Pinpoint the cell where the given text exists, returning its [x, y] midpoint coordinate. 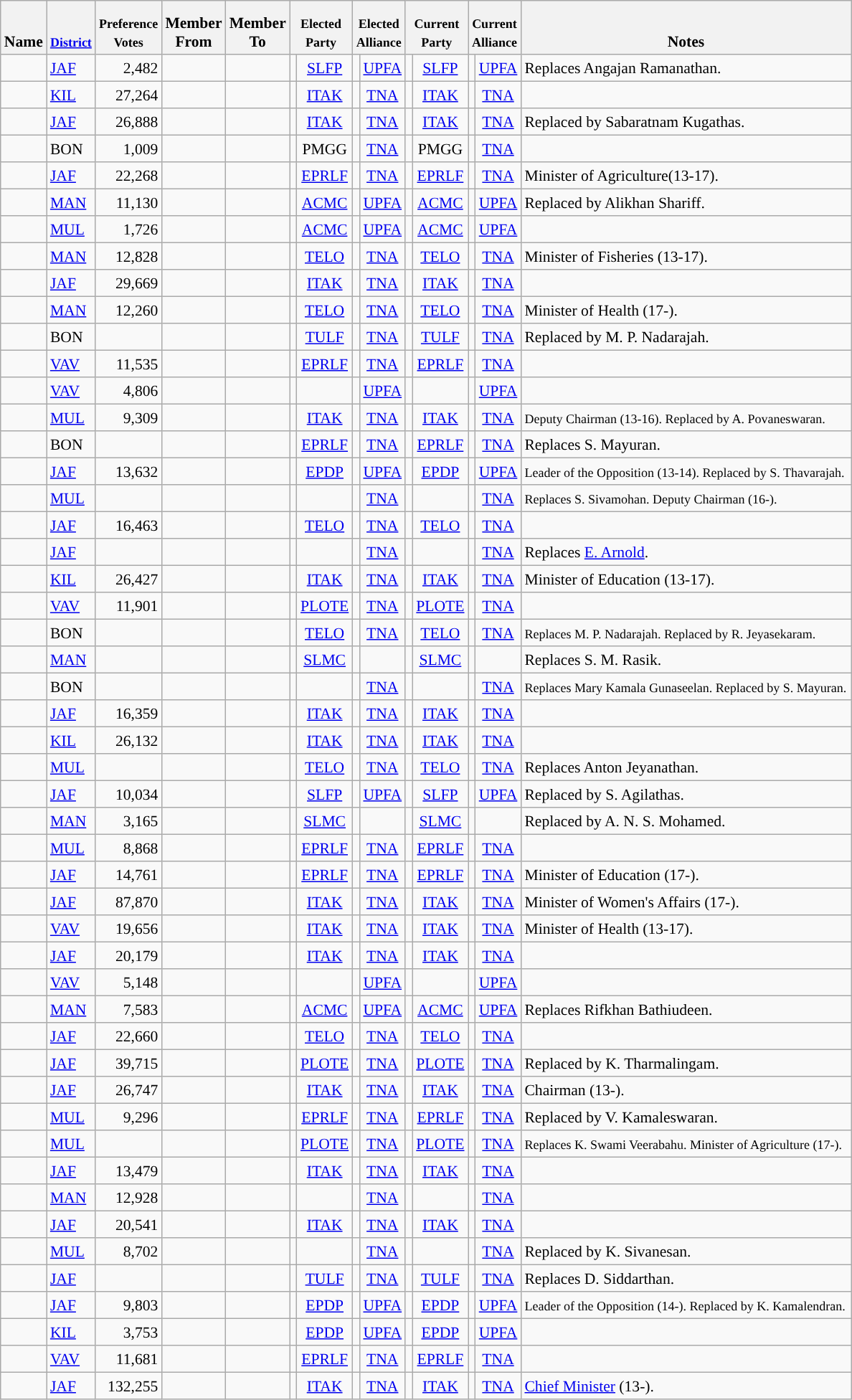
Replaced by A. N. S. Mohamed. [686, 821]
Replaces E. Arnold. [686, 552]
87,870 [128, 902]
26,888 [128, 122]
1,726 [128, 230]
26,132 [128, 741]
11,901 [128, 606]
Deputy Chairman (13-16). Replaced by A. Povaneswaran. [686, 418]
CurrentAlliance [495, 27]
22,660 [128, 1036]
13,632 [128, 472]
CurrentParty [436, 27]
3,165 [128, 821]
ElectedAlliance [379, 27]
5,148 [128, 983]
Replaced by Alikhan Shariff. [686, 203]
8,868 [128, 848]
Replaces S. Sivamohan. Deputy Chairman (16-). [686, 498]
19,656 [128, 929]
Replaces D. Siddarthan. [686, 1279]
7,583 [128, 1010]
11,535 [128, 364]
9,803 [128, 1305]
Minister of Education (17-). [686, 875]
1,009 [128, 149]
Replaced by S. Agilathas. [686, 795]
Notes [686, 27]
16,359 [128, 714]
132,255 [128, 1386]
ElectedParty [321, 27]
Replaced by V. Kamaleswaran. [686, 1117]
20,179 [128, 956]
Minister of Women's Affairs (17-). [686, 902]
12,928 [128, 1198]
13,479 [128, 1171]
11,130 [128, 203]
Replaces Anton Jeyanathan. [686, 767]
27,264 [128, 95]
Replaced by K. Sivanesan. [686, 1252]
Name [24, 27]
Replaces M. P. Nadarajah. Replaced by R. Jeyasekaram. [686, 633]
10,034 [128, 795]
Chairman (13-). [686, 1090]
12,828 [128, 257]
Minister of Health (13-17). [686, 929]
4,806 [128, 391]
Replaces Rifkhan Bathiudeen. [686, 1010]
Replaces S. Mayuran. [686, 445]
14,761 [128, 875]
Minister of Education (13-17). [686, 580]
Replaced by K. Tharmalingam. [686, 1064]
39,715 [128, 1064]
9,296 [128, 1117]
2,482 [128, 68]
20,541 [128, 1225]
Leader of the Opposition (13-14). Replaced by S. Thavarajah. [686, 472]
8,702 [128, 1252]
3,753 [128, 1333]
26,427 [128, 580]
29,669 [128, 283]
MemberFrom [194, 27]
Minister of Fisheries (13-17). [686, 257]
9,309 [128, 418]
Replaces K. Swami Veerabahu. Minister of Agriculture (17-). [686, 1144]
PreferenceVotes [128, 27]
Replaced by Sabaratnam Kugathas. [686, 122]
Leader of the Opposition (14-). Replaced by K. Kamalendran. [686, 1305]
Replaces S. M. Rasik. [686, 660]
Replaces Angajan Ramanathan. [686, 68]
16,463 [128, 526]
Chief Minister (13-). [686, 1386]
11,681 [128, 1359]
District [71, 27]
Replaced by M. P. Nadarajah. [686, 337]
MemberTo [258, 27]
Replaces Mary Kamala Gunaseelan. Replaced by S. Mayuran. [686, 687]
Minister of Health (17-). [686, 311]
12,260 [128, 311]
22,268 [128, 176]
Minister of Agriculture(13-17). [686, 176]
26,747 [128, 1090]
